Capture the cell that displays the provided text and extract its (x, y) central coordinate. 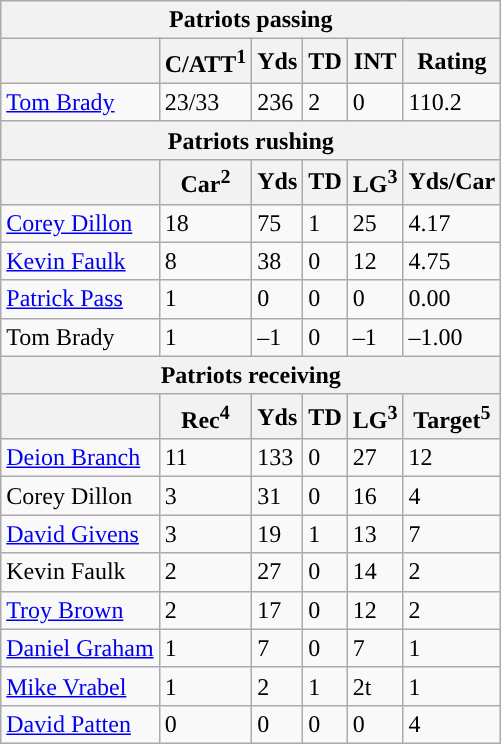
17 (278, 610)
Yds/Car (452, 182)
23/33 (206, 102)
Daniel Graham (80, 648)
Car2 (206, 182)
13 (375, 534)
–1.00 (452, 337)
Patriots receiving (251, 375)
8 (206, 261)
Patriots passing (251, 20)
18 (206, 223)
Patriots rushing (251, 140)
4.17 (452, 223)
110.2 (452, 102)
19 (278, 534)
31 (278, 496)
Target5 (452, 416)
4.75 (452, 261)
75 (278, 223)
14 (375, 572)
2t (375, 686)
38 (278, 261)
Deion Branch (80, 458)
236 (278, 102)
133 (278, 458)
11 (206, 458)
Rating (452, 62)
David Givens (80, 534)
Mike Vrabel (80, 686)
Patrick Pass (80, 299)
Rec4 (206, 416)
David Patten (80, 724)
25 (375, 223)
0.00 (452, 299)
INT (375, 62)
Troy Brown (80, 610)
16 (375, 496)
C/ATT1 (206, 62)
